Output the (x, y) coordinate of the center of the cell containing the given text.  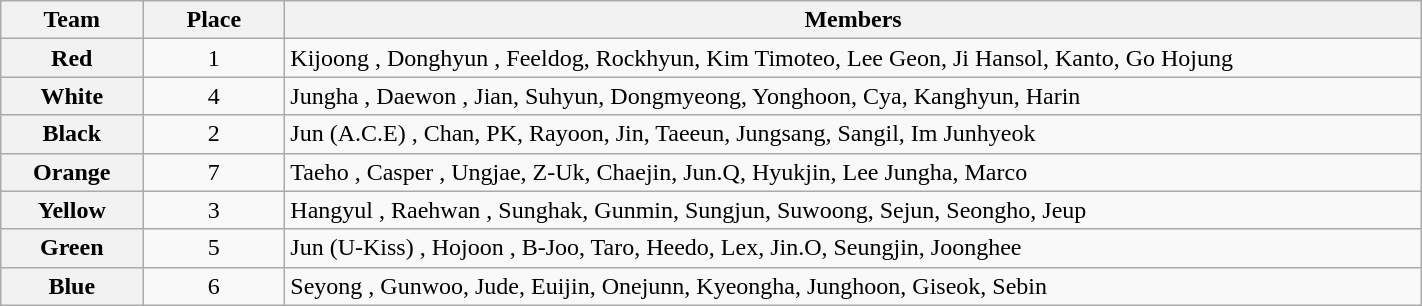
Yellow (72, 210)
Team (72, 20)
Green (72, 248)
Place (214, 20)
Jun (A.C.E) , Chan, PK, Rayoon, Jin, Taeeun, Jungsang, Sangil, Im Junhyeok (853, 134)
Kijoong , Donghyun , Feeldog, Rockhyun, Kim Timoteo, Lee Geon, Ji Hansol, Kanto, Go Hojung (853, 58)
5 (214, 248)
7 (214, 172)
Jungha , Daewon , Jian, Suhyun, Dongmyeong, Yonghoon, Cya, Kanghyun, Harin (853, 96)
Orange (72, 172)
Members (853, 20)
Seyong , Gunwoo, Jude, Euijin, Onejunn, Kyeongha, Junghoon, Giseok, Sebin (853, 286)
1 (214, 58)
Hangyul , Raehwan , Sunghak, Gunmin, Sungjun, Suwoong, Sejun, Seongho, Jeup (853, 210)
Blue (72, 286)
Jun (U-Kiss) , Hojoon , B-Joo, Taro, Heedo, Lex, Jin.O, Seungjin, Joonghee (853, 248)
Red (72, 58)
6 (214, 286)
4 (214, 96)
2 (214, 134)
White (72, 96)
3 (214, 210)
Black (72, 134)
Taeho , Casper , Ungjae, Z-Uk, Chaejin, Jun.Q, Hyukjin, Lee Jungha, Marco (853, 172)
